From the cell containing the given text, extract its center point as [x, y] coordinate. 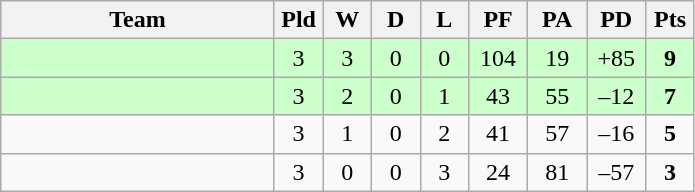
L [444, 20]
81 [558, 172]
+85 [616, 58]
Pld [298, 20]
24 [498, 172]
9 [670, 58]
–12 [616, 96]
D [396, 20]
43 [498, 96]
W [348, 20]
PD [616, 20]
–57 [616, 172]
7 [670, 96]
19 [558, 58]
41 [498, 134]
PF [498, 20]
PA [558, 20]
Team [138, 20]
57 [558, 134]
–16 [616, 134]
5 [670, 134]
Pts [670, 20]
55 [558, 96]
104 [498, 58]
